Determine the (x, y) coordinate at the center of the cell enclosing the given text.  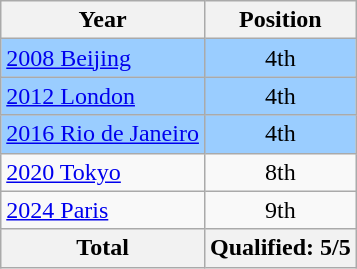
2016 Rio de Janeiro (103, 134)
Year (103, 20)
8th (280, 172)
2024 Paris (103, 210)
9th (280, 210)
2012 London (103, 96)
Position (280, 20)
Qualified: 5/5 (280, 248)
2008 Beijing (103, 58)
2020 Tokyo (103, 172)
Total (103, 248)
